Find where the given text appears and provide that cell's center as [x, y] coordinate. 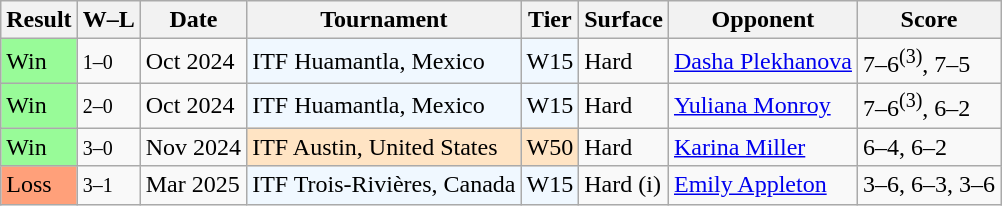
Score [928, 20]
Nov 2024 [193, 147]
Date [193, 20]
W50 [550, 147]
Tier [550, 20]
7–6(3), 6–2 [928, 106]
Emily Appleton [762, 185]
Opponent [762, 20]
3–1 [108, 185]
Yuliana Monroy [762, 106]
2–0 [108, 106]
W–L [108, 20]
3–0 [108, 147]
7–6(3), 7–5 [928, 62]
Result [39, 20]
Dasha Plekhanova [762, 62]
Loss [39, 185]
Hard (i) [624, 185]
ITF Trois-Rivières, Canada [384, 185]
1–0 [108, 62]
Mar 2025 [193, 185]
Surface [624, 20]
6–4, 6–2 [928, 147]
Karina Miller [762, 147]
ITF Austin, United States [384, 147]
3–6, 6–3, 3–6 [928, 185]
Tournament [384, 20]
